Extract the [X, Y] coordinate from the center of the cell holding the provided text.  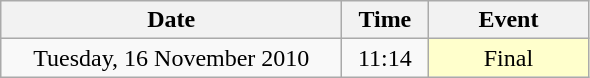
Final [508, 58]
11:14 [385, 58]
Event [508, 20]
Time [385, 20]
Date [172, 20]
Tuesday, 16 November 2010 [172, 58]
